Locate the cell with the specified text and output its (X, Y) center coordinate. 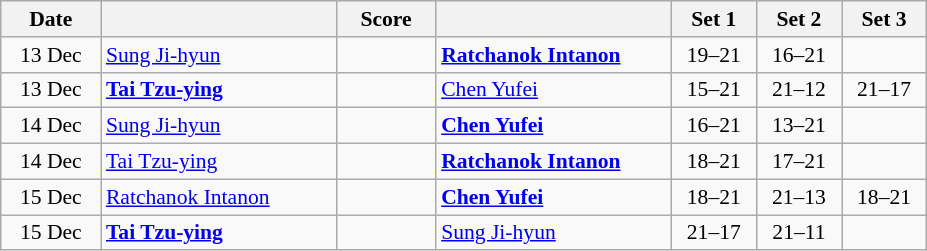
Set 2 (798, 19)
13–21 (798, 126)
19–21 (714, 55)
Date (51, 19)
15–21 (714, 90)
21–13 (798, 197)
Score (386, 19)
21–11 (798, 233)
17–21 (798, 162)
21–12 (798, 90)
Set 1 (714, 19)
Set 3 (884, 19)
